Provide the (x, y) coordinate of the cell's center where the given text is located.  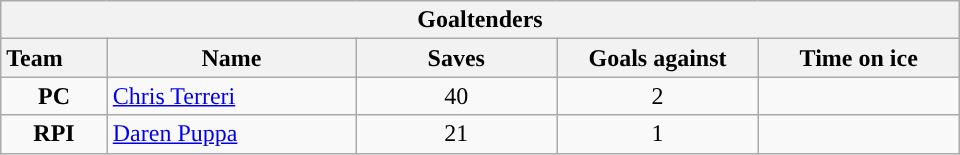
Team (54, 58)
Goaltenders (480, 20)
21 (456, 134)
Goals against (658, 58)
2 (658, 96)
Chris Terreri (232, 96)
Daren Puppa (232, 134)
PC (54, 96)
Time on ice (858, 58)
1 (658, 134)
Saves (456, 58)
RPI (54, 134)
Name (232, 58)
40 (456, 96)
